Extract the [X, Y] coordinate from the center of the cell holding the provided text.  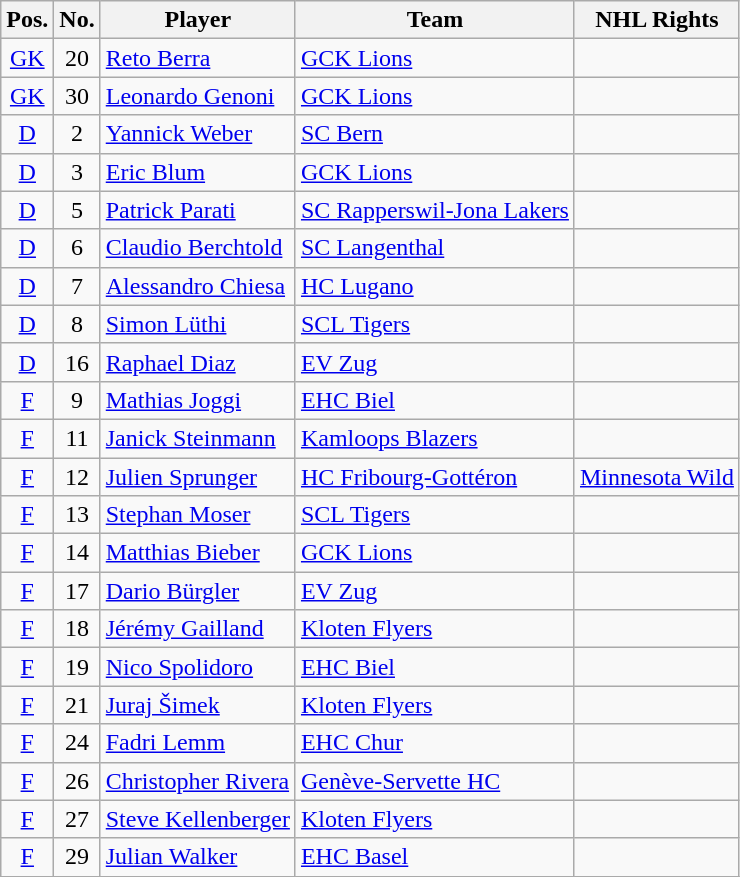
Genève-Servette HC [434, 781]
Juraj Šimek [198, 705]
19 [77, 667]
Yannick Weber [198, 134]
Stephan Moser [198, 515]
Raphael Diaz [198, 362]
Mathias Joggi [198, 400]
16 [77, 362]
Dario Bürgler [198, 591]
Reto Berra [198, 58]
11 [77, 438]
Simon Lüthi [198, 324]
30 [77, 96]
14 [77, 553]
Nico Spolidoro [198, 667]
7 [77, 286]
8 [77, 324]
2 [77, 134]
Eric Blum [198, 172]
Alessandro Chiesa [198, 286]
27 [77, 819]
Minnesota Wild [656, 477]
Player [198, 20]
29 [77, 857]
Claudio Berchtold [198, 248]
17 [77, 591]
SC Bern [434, 134]
HC Fribourg-Gottéron [434, 477]
Jérémy Gailland [198, 629]
6 [77, 248]
HC Lugano [434, 286]
Matthias Bieber [198, 553]
12 [77, 477]
Pos. [28, 20]
Kamloops Blazers [434, 438]
Julian Walker [198, 857]
EHC Basel [434, 857]
Christopher Rivera [198, 781]
No. [77, 20]
5 [77, 210]
SC Rapperswil-Jona Lakers [434, 210]
18 [77, 629]
SC Langenthal [434, 248]
EHC Chur [434, 743]
20 [77, 58]
Julien Sprunger [198, 477]
Fadri Lemm [198, 743]
Leonardo Genoni [198, 96]
26 [77, 781]
21 [77, 705]
3 [77, 172]
13 [77, 515]
Janick Steinmann [198, 438]
Steve Kellenberger [198, 819]
Patrick Parati [198, 210]
Team [434, 20]
24 [77, 743]
9 [77, 400]
NHL Rights [656, 20]
